From the cell containing the given text, extract its center point as [X, Y] coordinate. 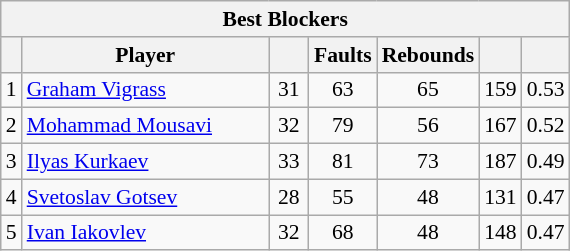
73 [428, 162]
Ilyas Kurkaev [146, 162]
Mohammad Mousavi [146, 126]
Ivan Iakovlev [146, 233]
Best Blockers [286, 19]
Rebounds [428, 55]
4 [12, 197]
31 [289, 90]
65 [428, 90]
131 [500, 197]
33 [289, 162]
0.49 [546, 162]
28 [289, 197]
68 [343, 233]
79 [343, 126]
Graham Vigrass [146, 90]
0.53 [546, 90]
5 [12, 233]
187 [500, 162]
55 [343, 197]
3 [12, 162]
167 [500, 126]
Faults [343, 55]
159 [500, 90]
56 [428, 126]
Svetoslav Gotsev [146, 197]
63 [343, 90]
1 [12, 90]
148 [500, 233]
Player [146, 55]
0.52 [546, 126]
2 [12, 126]
81 [343, 162]
